Find where the given text appears and provide that cell's center as [x, y] coordinate. 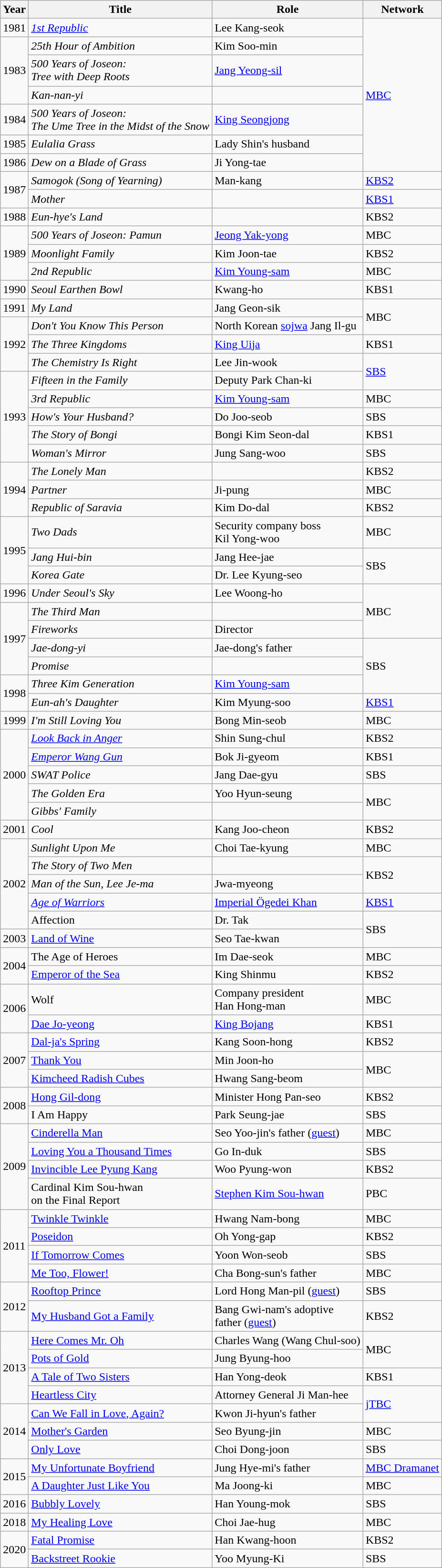
2011 [14, 1246]
Mother's Garden [120, 1431]
Backstreet Rookie [120, 1558]
Year [14, 10]
Jang Hui-bin [120, 557]
King Bojang [288, 1024]
Dr. Tak [288, 920]
Minister Hong Pan-seo [288, 1096]
Age of Warriors [120, 902]
1981 [14, 28]
Choi Dong-joon [288, 1449]
Only Love [120, 1449]
I Am Happy [120, 1115]
Deputy Park Chan-ki [288, 380]
Under Seoul's Sky [120, 593]
Samogok (Song of Yearning) [120, 180]
Go In-duk [288, 1151]
Han Young-mok [288, 1504]
Dew on a Blade of Grass [120, 162]
2016 [14, 1504]
Jeong Yak-yong [288, 235]
MBC Dramanet [402, 1468]
How's Your Husband? [120, 417]
The Story of Bongi [120, 435]
Company president Han Hong-man [288, 1000]
Eun-ah's Daughter [120, 702]
Jang Yeong-sil [288, 71]
Promise [120, 666]
Partner [120, 489]
Invincible Lee Pyung Kang [120, 1169]
King Seongjong [288, 119]
My Unfortunate Boyfriend [120, 1468]
The Age of Heroes [120, 957]
Kang Joo-cheon [288, 829]
Heartless City [120, 1395]
My Healing Love [120, 1522]
1995 [14, 550]
Cardinal Kim Sou-hwan on the Final Report [120, 1194]
2012 [14, 1307]
King Shinmu [288, 975]
Wolf [120, 1000]
King Uija [288, 344]
Me Too, Flower! [120, 1273]
Ji-pung [288, 489]
The Chemistry Is Right [120, 362]
Seo Tae-kwan [288, 938]
2000 [14, 775]
Han Yong-deok [288, 1377]
Woo Pyung-won [288, 1169]
Shin Sung-chul [288, 738]
Jang Hee-jae [288, 557]
2nd Republic [120, 272]
2020 [14, 1549]
Kim Soo-min [288, 46]
Yoo Hyun-seung [288, 793]
1988 [14, 217]
Look Back in Anger [120, 738]
2015 [14, 1477]
Pots of Gold [120, 1358]
Eun-hye's Land [120, 217]
Choi Tae-kyung [288, 847]
1997 [14, 639]
Bongi Kim Seon-dal [288, 435]
Charles Wang (Wang Chul-soo) [288, 1340]
Director [288, 630]
1994 [14, 489]
Security company boss Kil Yong-woo [288, 532]
Bong Min-seob [288, 720]
Kwon Ji-hyun's father [288, 1413]
1989 [14, 253]
2009 [14, 1167]
25th Hour of Ambition [120, 46]
Man-kang [288, 180]
Imperial Ögedei Khan [288, 902]
Dal-ja's Spring [120, 1042]
Im Dae-seok [288, 957]
Loving You a Thousand Times [120, 1151]
2003 [14, 938]
Jung Byung-hoo [288, 1358]
Fireworks [120, 630]
Eulalia Grass [120, 144]
Jwa-myeong [288, 884]
1987 [14, 189]
Two Dads [120, 532]
Oh Yong-gap [288, 1237]
My Husband Got a Family [120, 1315]
Emperor of the Sea [120, 975]
Republic of Saravia [120, 507]
Three Kim Generation [120, 684]
Twinkle Twinkle [120, 1219]
Min Joon-ho [288, 1060]
2018 [14, 1522]
Can We Fall in Love, Again? [120, 1413]
I'm Still Loving You [120, 720]
The Third Man [120, 611]
Seoul Earthen Bowl [120, 290]
Dr. Lee Kyung-seo [288, 575]
Bubbly Lovely [120, 1504]
Yoo Myung-Ki [288, 1558]
Han Kwang-hoon [288, 1540]
Mother [120, 199]
Jung Sang-woo [288, 453]
Sunlight Upon Me [120, 847]
North Korean sojwa Jang Il-gu [288, 326]
Kan-nan-yi [120, 95]
The Story of Two Men [120, 866]
Jang Dae-gyu [288, 775]
Korea Gate [120, 575]
1990 [14, 290]
1993 [14, 417]
Jae-dong's father [288, 648]
Fifteen in the Family [120, 380]
Gibbs' Family [120, 811]
The Golden Era [120, 793]
2001 [14, 829]
Hong Gil-dong [120, 1096]
Kwang-ho [288, 290]
PBC [402, 1194]
A Daughter Just Like You [120, 1486]
1985 [14, 144]
Hwang Nam-bong [288, 1219]
Lee Jin-wook [288, 362]
Kim Joon-tae [288, 253]
The Lonely Man [120, 471]
2014 [14, 1431]
1983 [14, 71]
Dae Jo-yeong [120, 1024]
500 Years of Joseon: The Ume Tree in the Midst of the Snow [120, 119]
1996 [14, 593]
If Tomorrow Comes [120, 1255]
2004 [14, 966]
A Tale of Two Sisters [120, 1377]
Rooftop Prince [120, 1291]
1991 [14, 308]
Fatal Promise [120, 1540]
2006 [14, 1008]
Kimcheed Radish Cubes [120, 1078]
Affection [120, 920]
Yoon Won-seob [288, 1255]
Cool [120, 829]
Thank You [120, 1060]
1998 [14, 693]
My Land [120, 308]
Bok Ji-gyeom [288, 757]
Lord Hong Man-pil (guest) [288, 1291]
SWAT Police [120, 775]
Cha Bong-sun's father [288, 1273]
1992 [14, 344]
Do Joo-seob [288, 417]
Hwang Sang-beom [288, 1078]
Woman's Mirror [120, 453]
jTBC [402, 1404]
2008 [14, 1105]
Kim Do-dal [288, 507]
1999 [14, 720]
2007 [14, 1060]
Stephen Kim Sou-hwan [288, 1194]
Jang Geon-sik [288, 308]
Seo Yoo-jin's father (guest) [288, 1133]
Park Seung-jae [288, 1115]
Cinderella Man [120, 1133]
Poseidon [120, 1237]
Lee Woong-ho [288, 593]
Seo Byung-jin [288, 1431]
2002 [14, 884]
Kang Soon-hong [288, 1042]
1984 [14, 119]
3rd Republic [120, 399]
Here Comes Mr. Oh [120, 1340]
500 Years of Joseon: Pamun [120, 235]
Moonlight Family [120, 253]
Choi Jae-hug [288, 1522]
Don't You Know This Person [120, 326]
Title [120, 10]
Bang Gwi-nam's adoptive father (guest) [288, 1315]
The Three Kingdoms [120, 344]
Kim Myung-soo [288, 702]
Man of the Sun, Lee Je-ma [120, 884]
Emperor Wang Gun [120, 757]
Jae-dong-yi [120, 648]
Jung Hye-mi's father [288, 1468]
1986 [14, 162]
Ji Yong-tae [288, 162]
2013 [14, 1368]
Attorney General Ji Man-hee [288, 1395]
Ma Joong-ki [288, 1486]
Lee Kang-seok [288, 28]
Lady Shin's husband [288, 144]
1st Republic [120, 28]
Network [402, 10]
500 Years of Joseon: Tree with Deep Roots [120, 71]
Role [288, 10]
Land of Wine [120, 938]
